Pinpoint the cell where the given text exists, returning its [X, Y] midpoint coordinate. 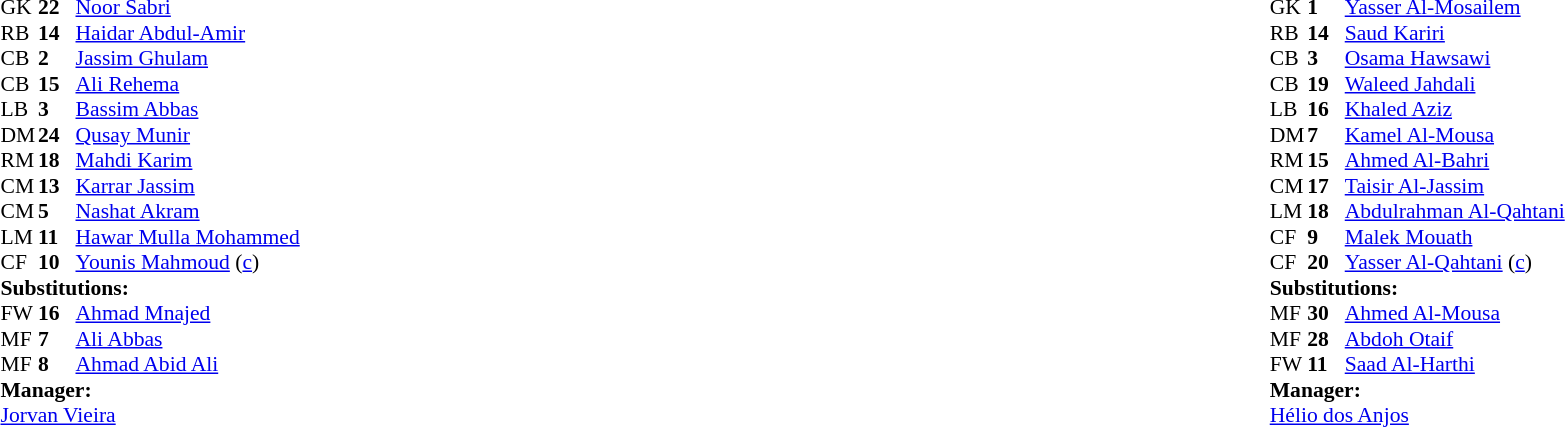
Karrar Jassim [188, 186]
9 [1326, 237]
Mahdi Karim [188, 161]
13 [57, 186]
30 [1326, 313]
10 [57, 263]
Qusay Munir [188, 135]
2 [57, 59]
28 [1326, 339]
Ahmad Abid Ali [188, 365]
Jassim Ghulam [188, 59]
Hawar Mulla Mohammed [188, 237]
17 [1326, 186]
Khaled Aziz [1455, 109]
Haidar Abdul-Amir [188, 33]
Abdoh Otaif [1455, 339]
Abdulrahman Al-Qahtani [1455, 211]
8 [57, 365]
Saud Kariri [1455, 33]
Osama Hawsawi [1455, 59]
19 [1326, 84]
Ali Rehema [188, 84]
Yasser Al-Qahtani (c) [1455, 263]
Ahmed Al-Bahri [1455, 161]
Younis Mahmoud (c) [188, 263]
Kamel Al-Mousa [1455, 135]
Saad Al-Harthi [1455, 365]
Ahmed Al-Mousa [1455, 313]
Waleed Jahdali [1455, 84]
Ali Abbas [188, 339]
Malek Mouath [1455, 237]
5 [57, 211]
24 [57, 135]
Taisir Al-Jassim [1455, 186]
Bassim Abbas [188, 109]
Nashat Akram [188, 211]
Ahmad Mnajed [188, 313]
20 [1326, 263]
